Return the (X, Y) coordinate for the center point of the cell that contains the specified text.  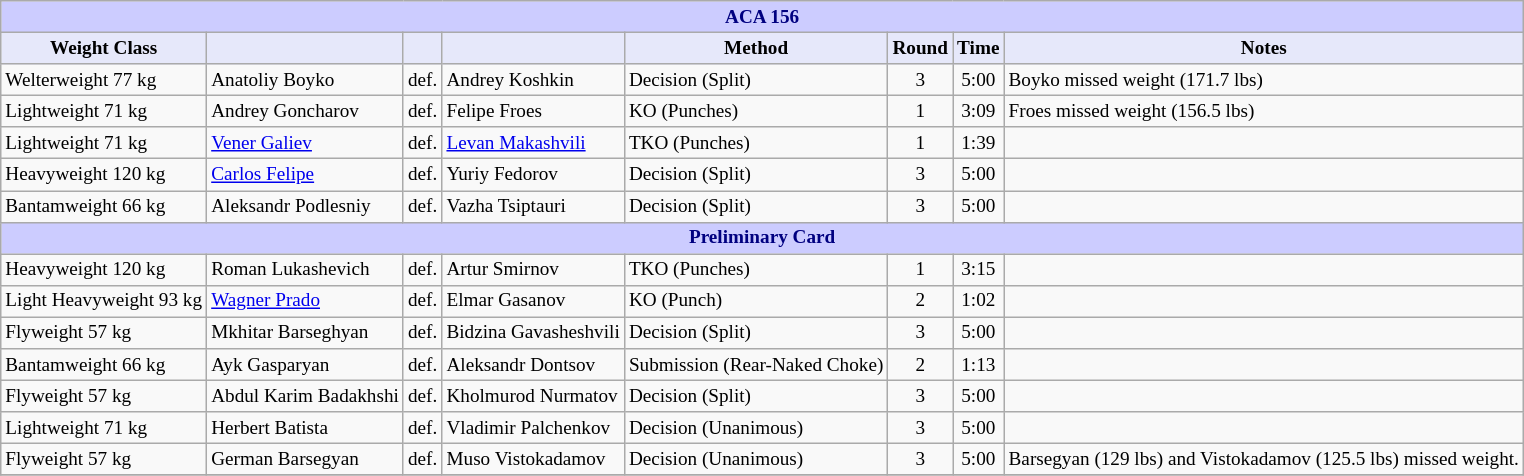
Boyko missed weight (171.7 lbs) (1264, 80)
Carlos Felipe (306, 175)
Weight Class (104, 48)
3:09 (978, 111)
Wagner Prado (306, 301)
Vladimir Palchenkov (533, 428)
KO (Punches) (756, 111)
Artur Smirnov (533, 270)
Kholmurod Nurmatov (533, 396)
Aleksandr Dontsov (533, 365)
Levan Makashvili (533, 143)
KO (Punch) (756, 301)
Roman Lukashevich (306, 270)
Froes missed weight (156.5 lbs) (1264, 111)
1:39 (978, 143)
Welterweight 77 kg (104, 80)
Method (756, 48)
Herbert Batista (306, 428)
Vener Galiev (306, 143)
Felipe Froes (533, 111)
ACA 156 (762, 17)
Andrey Goncharov (306, 111)
Muso Vistokadamov (533, 460)
Aleksandr Podlesniy (306, 206)
Andrey Koshkin (533, 80)
Yuriy Fedorov (533, 175)
Round (920, 48)
Abdul Karim Badakhshi (306, 396)
Submission (Rear-Naked Choke) (756, 365)
1:02 (978, 301)
Preliminary Card (762, 238)
Light Heavyweight 93 kg (104, 301)
Notes (1264, 48)
Vazha Tsiptauri (533, 206)
Bidzina Gavasheshvili (533, 333)
Time (978, 48)
Anatoliy Boyko (306, 80)
Ayk Gasparyan (306, 365)
Mkhitar Barseghyan (306, 333)
1:13 (978, 365)
3:15 (978, 270)
Elmar Gasanov (533, 301)
Barsegyan (129 lbs) and Vistokadamov (125.5 lbs) missed weight. (1264, 460)
German Barsegyan (306, 460)
